Return (X, Y) of the center of cell containing provided text 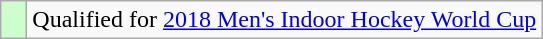
Qualified for 2018 Men's Indoor Hockey World Cup (284, 20)
